Output the (x, y) coordinate of the center of the cell containing the given text.  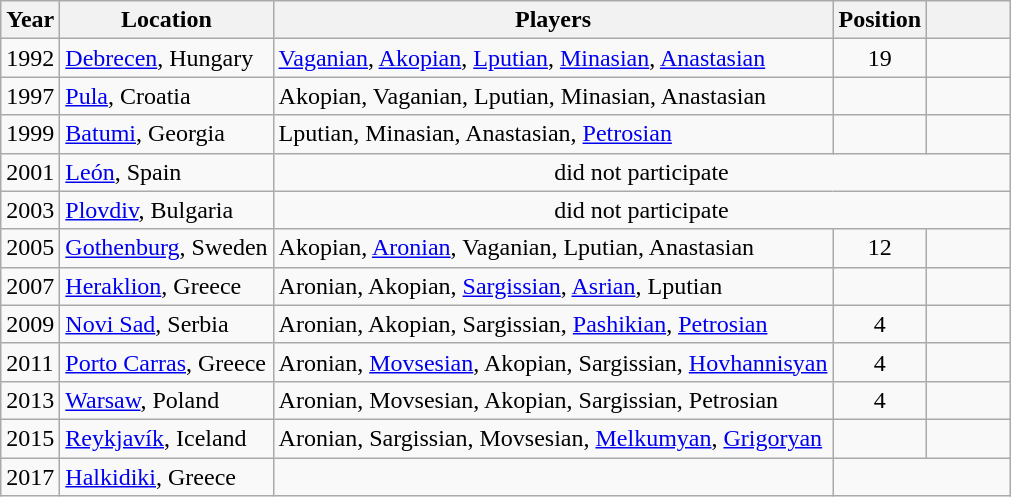
Aronian, Movsesian, Akopian, Sargissian, Hovhannisyan (553, 362)
2003 (30, 210)
2013 (30, 400)
Lputian, Minasian, Anastasian, Petrosian (553, 134)
Plovdiv, Bulgaria (166, 210)
Heraklion, Greece (166, 286)
1997 (30, 96)
Year (30, 20)
1992 (30, 58)
2009 (30, 324)
Aronian, Akopian, Sargissian, Pashikian, Petrosian (553, 324)
Halkidiki, Greece (166, 477)
Aronian, Sargissian, Movsesian, Melkumyan, Grigoryan (553, 438)
Akopian, Vaganian, Lputian, Minasian, Anastasian (553, 96)
Aronian, Akopian, Sargissian, Asrian, Lputian (553, 286)
1999 (30, 134)
Aronian, Movsesian, Akopian, Sargissian, Petrosian (553, 400)
Vaganian, Akopian, Lputian, Minasian, Anastasian (553, 58)
Players (553, 20)
2005 (30, 248)
2001 (30, 172)
Reykjavík, Iceland (166, 438)
Debrecen, Hungary (166, 58)
2017 (30, 477)
Akopian, Aronian, Vaganian, Lputian, Anastasian (553, 248)
Porto Carras, Greece (166, 362)
Pula, Croatia (166, 96)
12 (880, 248)
Location (166, 20)
2011 (30, 362)
2007 (30, 286)
León, Spain (166, 172)
Position (880, 20)
Gothenburg, Sweden (166, 248)
19 (880, 58)
2015 (30, 438)
Warsaw, Poland (166, 400)
Batumi, Georgia (166, 134)
Novi Sad, Serbia (166, 324)
